Pinpoint the cell where the given text exists, returning its [x, y] midpoint coordinate. 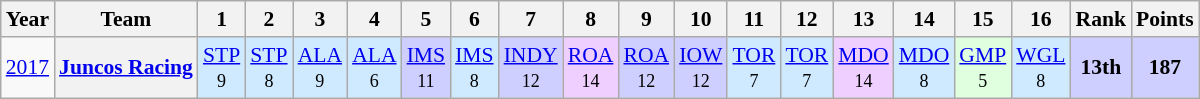
IMS8 [474, 68]
5 [426, 19]
8 [591, 19]
14 [924, 19]
13 [864, 19]
INDY12 [531, 68]
1 [222, 19]
GMP5 [982, 68]
MDO8 [924, 68]
11 [754, 19]
3 [320, 19]
Rank [1102, 19]
7 [531, 19]
Team [126, 19]
16 [1040, 19]
13th [1102, 68]
ROA12 [646, 68]
Year [28, 19]
ALA9 [320, 68]
MDO14 [864, 68]
ALA6 [374, 68]
STP9 [222, 68]
Points [1165, 19]
187 [1165, 68]
10 [700, 19]
STP8 [268, 68]
IMS11 [426, 68]
ROA14 [591, 68]
WGL8 [1040, 68]
15 [982, 19]
2 [268, 19]
4 [374, 19]
2017 [28, 68]
IOW12 [700, 68]
6 [474, 19]
12 [806, 19]
Juncos Racing [126, 68]
9 [646, 19]
